Pinpoint the cell where the given text exists, returning its (x, y) midpoint coordinate. 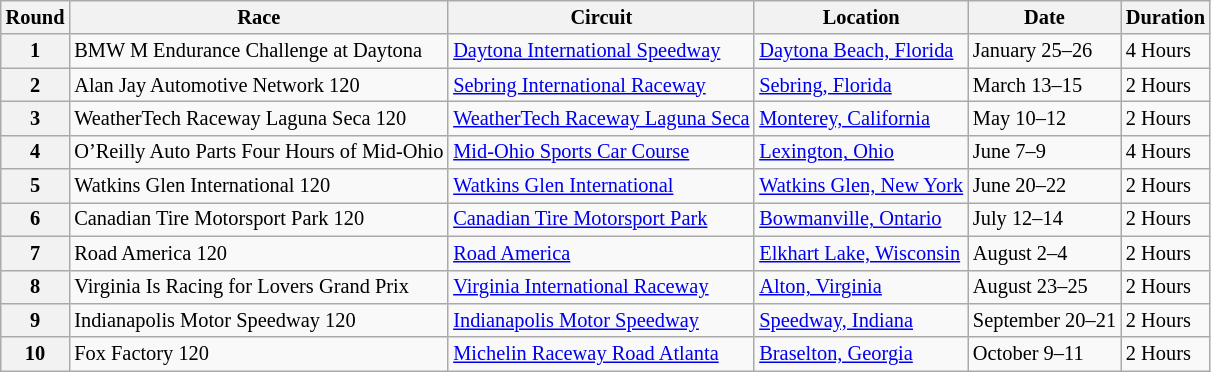
Round (36, 17)
September 20–21 (1044, 320)
Elkhart Lake, Wisconsin (861, 253)
WeatherTech Raceway Laguna Seca (601, 118)
2 (36, 85)
6 (36, 219)
Speedway, Indiana (861, 320)
Watkins Glen, New York (861, 186)
Fox Factory 120 (258, 354)
Sebring, Florida (861, 85)
4 (36, 152)
May 10–12 (1044, 118)
Virginia Is Racing for Lovers Grand Prix (258, 287)
10 (36, 354)
Canadian Tire Motorsport Park (601, 219)
June 7–9 (1044, 152)
5 (36, 186)
Daytona International Speedway (601, 51)
July 12–14 (1044, 219)
Lexington, Ohio (861, 152)
October 9–11 (1044, 354)
Watkins Glen International (601, 186)
1 (36, 51)
Alan Jay Automotive Network 120 (258, 85)
9 (36, 320)
Sebring International Raceway (601, 85)
Canadian Tire Motorsport Park 120 (258, 219)
Mid-Ohio Sports Car Course (601, 152)
June 20–22 (1044, 186)
August 23–25 (1044, 287)
Alton, Virginia (861, 287)
Watkins Glen International 120 (258, 186)
Indianapolis Motor Speedway (601, 320)
8 (36, 287)
Daytona Beach, Florida (861, 51)
3 (36, 118)
Braselton, Georgia (861, 354)
WeatherTech Raceway Laguna Seca 120 (258, 118)
Virginia International Raceway (601, 287)
7 (36, 253)
Location (861, 17)
March 13–15 (1044, 85)
Date (1044, 17)
Duration (1166, 17)
BMW M Endurance Challenge at Daytona (258, 51)
Monterey, California (861, 118)
O’Reilly Auto Parts Four Hours of Mid-Ohio (258, 152)
Michelin Raceway Road Atlanta (601, 354)
August 2–4 (1044, 253)
Indianapolis Motor Speedway 120 (258, 320)
Circuit (601, 17)
Road America 120 (258, 253)
January 25–26 (1044, 51)
Road America (601, 253)
Race (258, 17)
Bowmanville, Ontario (861, 219)
